From the cell containing the given text, extract its center point as (x, y) coordinate. 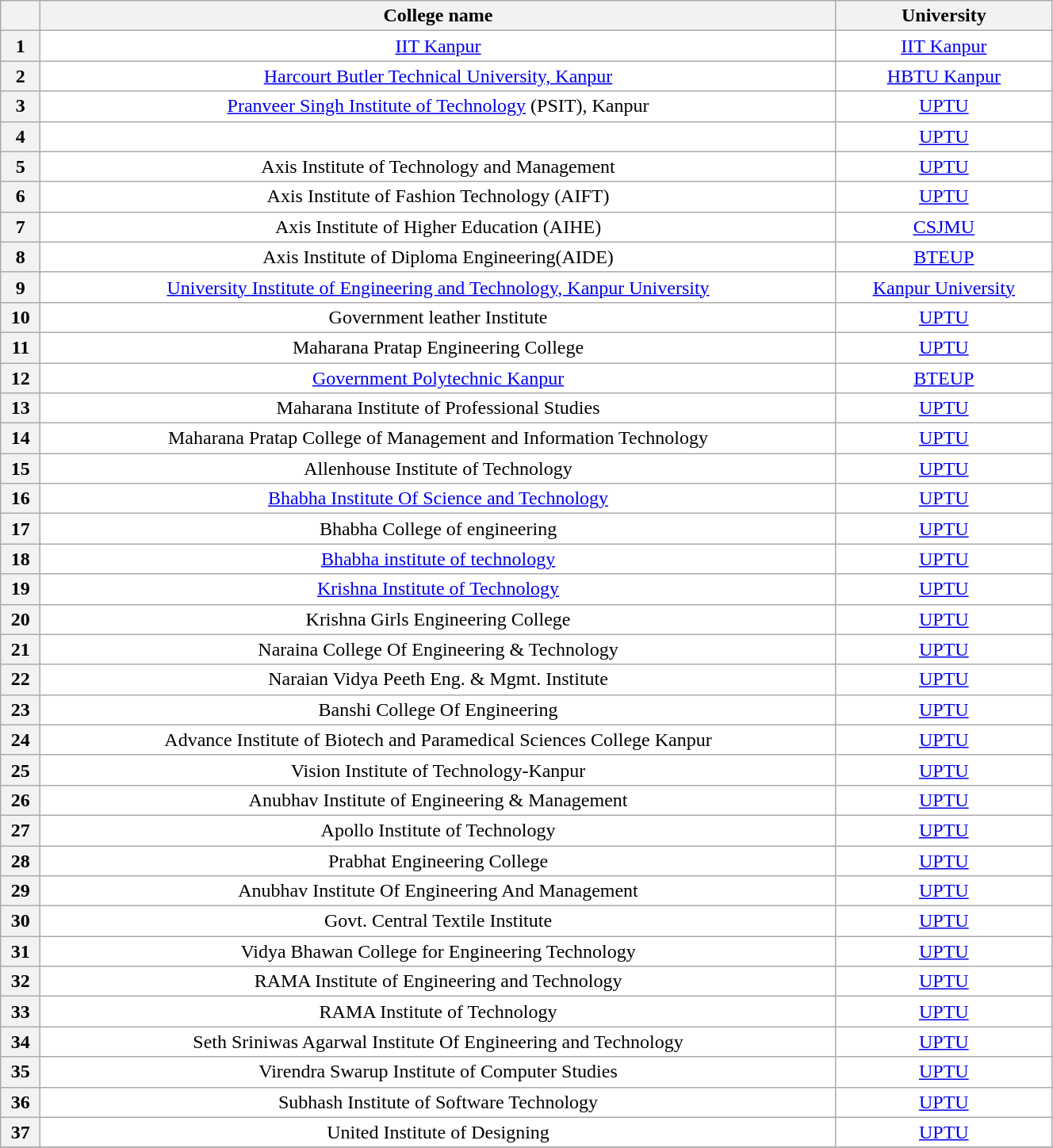
5 (21, 166)
1 (21, 46)
14 (21, 438)
Naraina College Of Engineering & Technology (438, 649)
Pranveer Singh Institute of Technology (PSIT), Kanpur (438, 106)
12 (21, 378)
RAMA Institute of Engineering and Technology (438, 982)
Maharana Institute of Professional Studies (438, 408)
Subhash Institute of Software Technology (438, 1102)
10 (21, 317)
Vidya Bhawan College for Engineering Technology (438, 951)
Maharana Pratap Engineering College (438, 347)
Anubhav Institute Of Engineering And Management (438, 891)
20 (21, 619)
HBTU Kanpur (944, 76)
Axis Institute of Technology and Management (438, 166)
27 (21, 830)
Kanpur University (944, 287)
34 (21, 1042)
35 (21, 1072)
3 (21, 106)
15 (21, 469)
24 (21, 740)
Krishna Institute of Technology (438, 589)
University (944, 16)
Axis Institute of Higher Education (AIHE) (438, 227)
Prabhat Engineering College (438, 860)
7 (21, 227)
College name (438, 16)
8 (21, 257)
Apollo Institute of Technology (438, 830)
United Institute of Designing (438, 1132)
37 (21, 1132)
31 (21, 951)
25 (21, 770)
Naraian Vidya Peeth Eng. & Mgmt. Institute (438, 679)
Axis Institute of Fashion Technology (AIFT) (438, 197)
Seth Sriniwas Agarwal Institute Of Engineering and Technology (438, 1042)
6 (21, 197)
30 (21, 921)
22 (21, 679)
Maharana Pratap College of Management and Information Technology (438, 438)
36 (21, 1102)
Advance Institute of Biotech and Paramedical Sciences College Kanpur (438, 740)
13 (21, 408)
26 (21, 800)
Axis Institute of Diploma Engineering(AIDE) (438, 257)
CSJMU (944, 227)
29 (21, 891)
16 (21, 499)
Bhabha College of engineering (438, 529)
11 (21, 347)
33 (21, 1012)
Anubhav Institute of Engineering & Management (438, 800)
Vision Institute of Technology-Kanpur (438, 770)
Bhabha institute of technology (438, 559)
Harcourt Butler Technical University, Kanpur (438, 76)
University Institute of Engineering and Technology, Kanpur University (438, 287)
18 (21, 559)
2 (21, 76)
Allenhouse Institute of Technology (438, 469)
Government Polytechnic Kanpur (438, 378)
RAMA Institute of Technology (438, 1012)
32 (21, 982)
Bhabha Institute Of Science and Technology (438, 499)
4 (21, 136)
23 (21, 710)
21 (21, 649)
17 (21, 529)
9 (21, 287)
Banshi College Of Engineering (438, 710)
Govt. Central Textile Institute (438, 921)
28 (21, 860)
19 (21, 589)
Virendra Swarup Institute of Computer Studies (438, 1072)
Government leather Institute (438, 317)
Krishna Girls Engineering College (438, 619)
